From the cell containing the given text, extract its center point as [X, Y] coordinate. 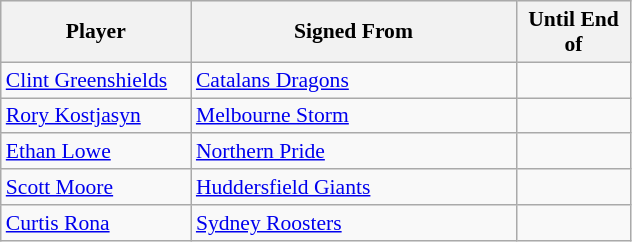
Ethan Lowe [96, 152]
Sydney Roosters [354, 223]
Curtis Rona [96, 223]
Melbourne Storm [354, 116]
Until End of [574, 32]
Huddersfield Giants [354, 187]
Clint Greenshields [96, 80]
Signed From [354, 32]
Catalans Dragons [354, 80]
Northern Pride [354, 152]
Scott Moore [96, 187]
Player [96, 32]
Rory Kostjasyn [96, 116]
